Capture the cell that displays the provided text and extract its [X, Y] central coordinate. 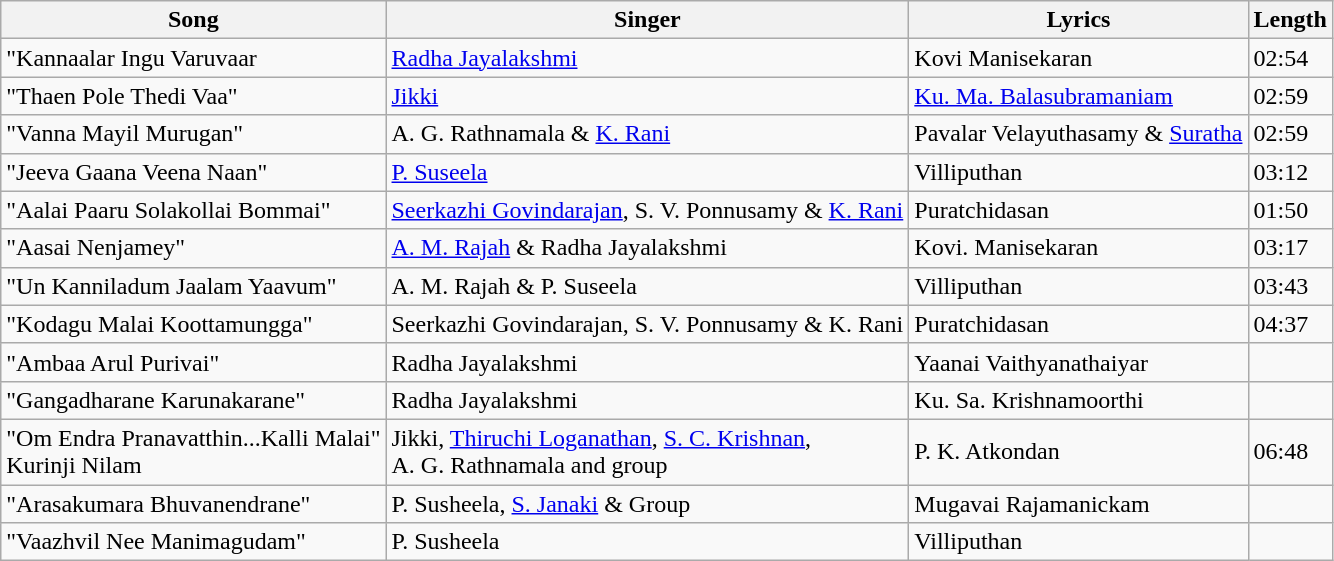
"Gangadharane Karunakarane" [194, 400]
"Vaazhvil Nee Manimagudam" [194, 542]
P. K. Atkondan [1078, 452]
03:17 [1290, 248]
01:50 [1290, 210]
"Aalai Paaru Solakollai Bommai" [194, 210]
A. G. Rathnamala & K. Rani [648, 134]
02:54 [1290, 58]
Jikki, Thiruchi Loganathan, S. C. Krishnan,A. G. Rathnamala and group [648, 452]
Singer [648, 20]
Mugavai Rajamanickam [1078, 503]
"Thaen Pole Thedi Vaa" [194, 96]
Lyrics [1078, 20]
"Aasai Nenjamey" [194, 248]
Pavalar Velayuthasamy & Suratha [1078, 134]
"Un Kanniladum Jaalam Yaavum" [194, 286]
Ku. Sa. Krishnamoorthi [1078, 400]
Yaanai Vaithyanathaiyar [1078, 362]
Song [194, 20]
"Jeeva Gaana Veena Naan" [194, 172]
"Om Endra Pranavatthin...Kalli Malai"Kurinji Nilam [194, 452]
Length [1290, 20]
"Ambaa Arul Purivai" [194, 362]
P. Susheela, S. Janaki & Group [648, 503]
"Arasakumara Bhuvanendrane" [194, 503]
"Kannaalar Ingu Varuvaar [194, 58]
Ku. Ma. Balasubramaniam [1078, 96]
04:37 [1290, 324]
P. Suseela [648, 172]
Kovi Manisekaran [1078, 58]
A. M. Rajah & P. Suseela [648, 286]
Jikki [648, 96]
03:12 [1290, 172]
"Kodagu Malai Koottamungga" [194, 324]
06:48 [1290, 452]
03:43 [1290, 286]
P. Susheela [648, 542]
A. M. Rajah & Radha Jayalakshmi [648, 248]
Kovi. Manisekaran [1078, 248]
"Vanna Mayil Murugan" [194, 134]
